Determine the [X, Y] coordinate at the center of the cell enclosing the given text.  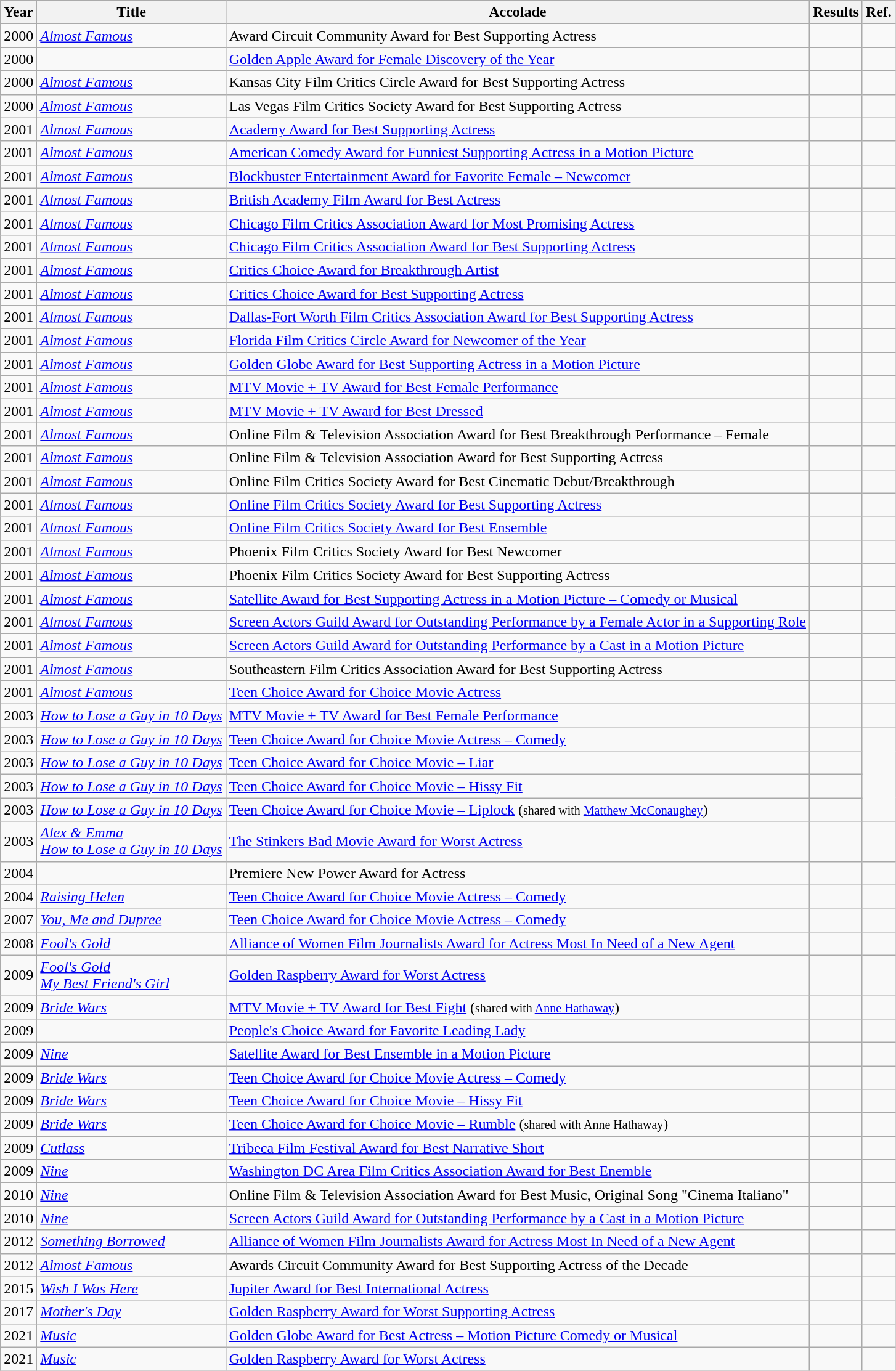
Satellite Award for Best Ensemble in a Motion Picture [518, 1054]
Teen Choice Award for Choice Movie – Liplock (shared with Matthew McConaughey) [518, 810]
Awards Circuit Community Award for Best Supporting Actress of the Decade [518, 1265]
Southeastern Film Critics Association Award for Best Supporting Actress [518, 669]
Jupiter Award for Best International Actress [518, 1288]
Phoenix Film Critics Society Award for Best Newcomer [518, 551]
You, Me and Dupree [131, 920]
Chicago Film Critics Association Award for Most Promising Actress [518, 223]
Fool's GoldMy Best Friend's Girl [131, 975]
Washington DC Area Film Critics Association Award for Best Enemble [518, 1171]
Award Circuit Community Award for Best Supporting Actress [518, 36]
Online Film Critics Society Award for Best Cinematic Debut/Breakthrough [518, 481]
Wish I Was Here [131, 1288]
Results [836, 12]
Golden Raspberry Award for Worst Supporting Actress [518, 1312]
Online Film Critics Society Award for Best Ensemble [518, 528]
Online Film Critics Society Award for Best Supporting Actress [518, 505]
The Stinkers Bad Movie Award for Worst Actress [518, 842]
Academy Award for Best Supporting Actress [518, 129]
Golden Globe Award for Best Actress – Motion Picture Comedy or Musical [518, 1335]
Kansas City Film Critics Circle Award for Best Supporting Actress [518, 83]
2007 [18, 920]
Screen Actors Guild Award for Outstanding Performance by a Female Actor in a Supporting Role [518, 622]
Online Film & Television Association Award for Best Music, Original Song "Cinema Italiano" [518, 1195]
Teen Choice Award for Choice Movie Actress [518, 693]
Teen Choice Award for Choice Movie – Rumble (shared with Anne Hathaway) [518, 1125]
Critics Choice Award for Best Supporting Actress [518, 294]
MTV Movie + TV Award for Best Dressed [518, 411]
Accolade [518, 12]
Satellite Award for Best Supporting Actress in a Motion Picture – Comedy or Musical [518, 598]
Florida Film Critics Circle Award for Newcomer of the Year [518, 341]
MTV Movie + TV Award for Best Fight (shared with Anne Hathaway) [518, 1007]
Something Borrowed [131, 1242]
Blockbuster Entertainment Award for Favorite Female – Newcomer [518, 176]
British Academy Film Award for Best Actress [518, 200]
Ref. [879, 12]
Phoenix Film Critics Society Award for Best Supporting Actress [518, 575]
Dallas-Fort Worth Film Critics Association Award for Best Supporting Actress [518, 317]
Golden Globe Award for Best Supporting Actress in a Motion Picture [518, 364]
Online Film & Television Association Award for Best Supporting Actress [518, 458]
Teen Choice Award for Choice Movie – Liar [518, 763]
American Comedy Award for Funniest Supporting Actress in a Motion Picture [518, 153]
People's Choice Award for Favorite Leading Lady [518, 1030]
Chicago Film Critics Association Award for Best Supporting Actress [518, 246]
Las Vegas Film Critics Society Award for Best Supporting Actress [518, 106]
Tribeca Film Festival Award for Best Narrative Short [518, 1148]
Mother's Day [131, 1312]
Online Film & Television Association Award for Best Breakthrough Performance – Female [518, 434]
Golden Apple Award for Female Discovery of the Year [518, 59]
Raising Helen [131, 897]
2015 [18, 1288]
Premiere New Power Award for Actress [518, 873]
Alex & EmmaHow to Lose a Guy in 10 Days [131, 842]
Year [18, 12]
Critics Choice Award for Breakthrough Artist [518, 270]
2008 [18, 943]
Title [131, 12]
Cutlass [131, 1148]
2017 [18, 1312]
Fool's Gold [131, 943]
